Identify which cell holds the provided text, then report its (x, y) central coordinate. 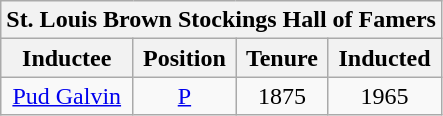
1875 (282, 96)
1965 (385, 96)
P (184, 96)
Inductee (67, 58)
Position (184, 58)
Pud Galvin (67, 96)
Tenure (282, 58)
Inducted (385, 58)
St. Louis Brown Stockings Hall of Famers (222, 20)
